Find where the given text appears and provide that cell's center as [x, y] coordinate. 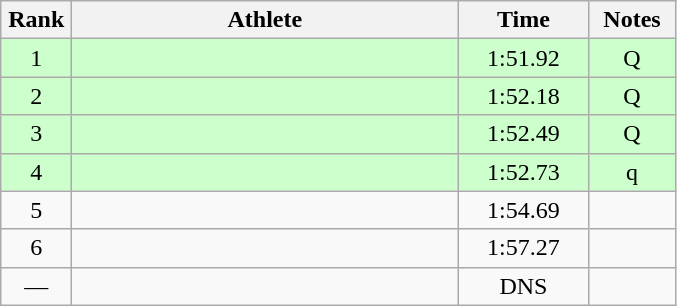
2 [36, 96]
1 [36, 58]
1:54.69 [524, 210]
Rank [36, 20]
Notes [632, 20]
1:57.27 [524, 248]
— [36, 286]
1:51.92 [524, 58]
DNS [524, 286]
Athlete [265, 20]
5 [36, 210]
6 [36, 248]
1:52.73 [524, 172]
Time [524, 20]
1:52.18 [524, 96]
4 [36, 172]
q [632, 172]
1:52.49 [524, 134]
3 [36, 134]
